Scan for the cell matching the given text and deliver its (X, Y) coordinate at center. 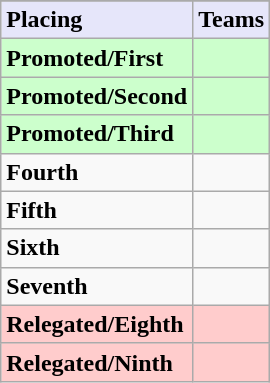
Promoted/First (97, 58)
Fourth (97, 172)
Placing (97, 20)
Promoted/Third (97, 134)
Seventh (97, 286)
Relegated/Ninth (97, 362)
Promoted/Second (97, 96)
Teams (232, 20)
Sixth (97, 248)
Fifth (97, 210)
Relegated/Eighth (97, 324)
